Extract the (X, Y) coordinate from the center of the cell holding the provided text.  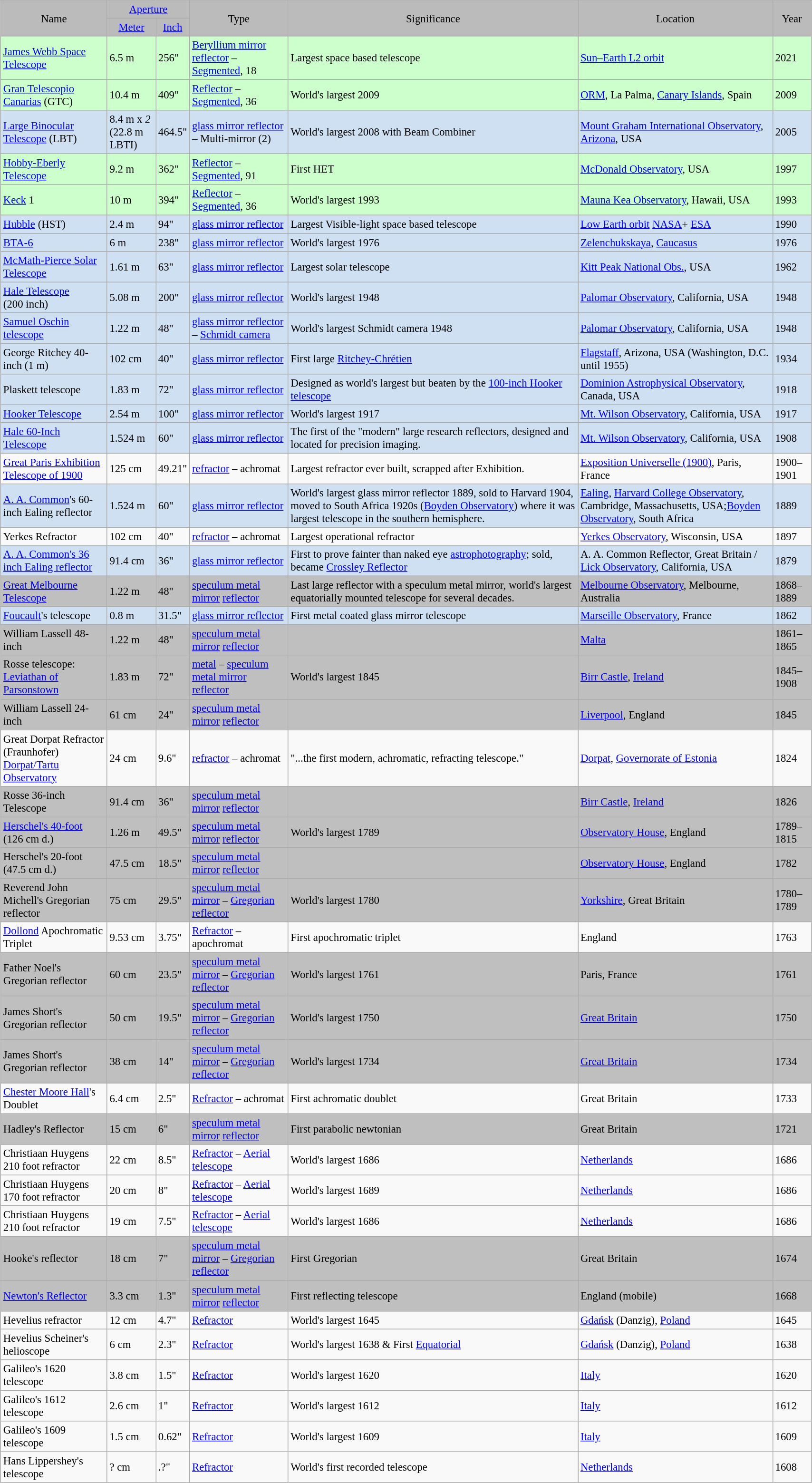
1997 (792, 169)
7" (173, 1259)
James Webb Space Telescope (54, 58)
1908 (792, 438)
Largest space based telescope (433, 58)
18.5" (173, 863)
Largest solar telescope (433, 266)
1674 (792, 1259)
Hubble (HST) (54, 224)
6.5 m (131, 58)
1763 (792, 938)
Significance (433, 18)
Refractor – apochromat (239, 938)
125 cm (131, 469)
glass mirror reflector – Multi-mirror (2) (239, 132)
1.5" (173, 1375)
World's largest 1620 (433, 1375)
Galileo's 1620 telescope (54, 1375)
Paris, France (676, 974)
1750 (792, 1018)
Flagstaff, Arizona, USA (Washington, D.C. until 1955) (676, 359)
Foucault's telescope (54, 616)
Refractor – achromat (239, 1098)
75 cm (131, 900)
Marseille Observatory, France (676, 616)
Christiaan Huygens 170 foot refractor (54, 1191)
50 cm (131, 1018)
1609 (792, 1437)
8.5" (173, 1160)
Newton's Reflector (54, 1296)
10.4 m (131, 95)
1.5 cm (131, 1437)
Liverpool, England (676, 714)
Malta (676, 640)
22 cm (131, 1160)
12 cm (131, 1320)
Location (676, 18)
Dollond Apochromatic Triplet (54, 938)
1.26 m (131, 832)
Year (792, 18)
First achromatic doublet (433, 1098)
First parabolic newtonian (433, 1130)
William Lassell 48-inch (54, 640)
94" (173, 224)
World's largest 1612 (433, 1405)
World's largest 1948 (433, 298)
409" (173, 95)
World's largest 1761 (433, 974)
World's largest 2008 with Beam Combiner (433, 132)
1962 (792, 266)
1668 (792, 1296)
Ealing, Harvard College Observatory, Cambridge, Massachusetts, USA;Boyden Observatory, South Africa (676, 506)
Rosse 36-inch Telescope (54, 802)
1845–1908 (792, 678)
256" (173, 58)
Galileo's 1609 telescope (54, 1437)
2.5" (173, 1098)
? cm (131, 1467)
1721 (792, 1130)
George Ritchey 40-inch (1 m) (54, 359)
metal – speculum metal mirror reflector (239, 678)
Inch (173, 28)
60 cm (131, 974)
1780–1789 (792, 900)
1789–1815 (792, 832)
World's largest 2009 (433, 95)
464.5" (173, 132)
362" (173, 169)
glass mirror reflector – Schmidt camera (239, 328)
1889 (792, 506)
Herschel's 20-foot (47.5 cm d.) (54, 863)
Hooker Telescope (54, 414)
8.4 m x 2 (22.8 m LBTI) (131, 132)
49.5" (173, 832)
394" (173, 200)
31.5" (173, 616)
200" (173, 298)
49.21" (173, 469)
1733 (792, 1098)
2005 (792, 132)
1761 (792, 974)
6.4 cm (131, 1098)
.?" (173, 1467)
6 cm (131, 1345)
Hadley's Reflector (54, 1130)
15 cm (131, 1130)
Dominion Astrophysical Observatory, Canada, USA (676, 390)
Name (54, 18)
238" (173, 242)
World's largest 1789 (433, 832)
Sun–Earth L2 orbit (676, 58)
1620 (792, 1375)
First HET (433, 169)
A. A. Common Reflector, Great Britain / Lick Observatory, California, USA (676, 561)
1.3" (173, 1296)
Great Paris Exhibition Telescope of 1900 (54, 469)
Hale 60-Inch Telescope (54, 438)
1868–1889 (792, 591)
1993 (792, 200)
A. A. Common's 36 inch Ealing reflector (54, 561)
William Lassell 24-inch (54, 714)
3.8 cm (131, 1375)
6 m (131, 242)
Gran Telescopio Canarias (GTC) (54, 95)
1.61 m (131, 266)
0.8 m (131, 616)
7.5" (173, 1221)
1900–1901 (792, 469)
Chester Moore Hall's Doublet (54, 1098)
World's largest Schmidt camera 1948 (433, 328)
1990 (792, 224)
Plaskett telescope (54, 390)
Yerkes Observatory, Wisconsin, USA (676, 537)
McMath-Pierce Solar Telescope (54, 266)
Hale Telescope (200 inch) (54, 298)
The first of the "modern" large research reflectors, designed and located for precision imaging. (433, 438)
1826 (792, 802)
1645 (792, 1320)
Rosse telescope: Leviathan of Parsonstown (54, 678)
First apochromatic triplet (433, 938)
47.5 cm (131, 863)
World's largest 1645 (433, 1320)
Melbourne Observatory, Melbourne, Australia (676, 591)
1862 (792, 616)
100" (173, 414)
Keck 1 (54, 200)
England (mobile) (676, 1296)
Meter (131, 28)
Hans Lippershey's telescope (54, 1467)
1734 (792, 1062)
Largest Visible-light space based telescope (433, 224)
Type (239, 18)
5.08 m (131, 298)
Reverend John Michell's Gregorian reflector (54, 900)
Last large reflector with a speculum metal mirror, world's largest equatorially mounted telescope for several decades. (433, 591)
1976 (792, 242)
Hevelius refractor (54, 1320)
8" (173, 1191)
9.2 m (131, 169)
Great Melbourne Telescope (54, 591)
1782 (792, 863)
1638 (792, 1345)
Exposition Universelle (1900), Paris, France (676, 469)
61 cm (131, 714)
6" (173, 1130)
1845 (792, 714)
2021 (792, 58)
9.53 cm (131, 938)
63" (173, 266)
1608 (792, 1467)
1824 (792, 758)
3.75" (173, 938)
Low Earth orbit NASA+ ESA (676, 224)
1" (173, 1405)
First to prove fainter than naked eye astrophotography; sold, became Crossley Reflector (433, 561)
Yorkshire, Great Britain (676, 900)
9.6" (173, 758)
Largest refractor ever built, scrapped after Exhibition. (433, 469)
Kitt Peak National Obs., USA (676, 266)
Designed as world's largest but beaten by the 100-inch Hooker telescope (433, 390)
First large Ritchey-Chrétien (433, 359)
Large Binocular Telescope (LBT) (54, 132)
World's first recorded telescope (433, 1467)
1879 (792, 561)
19.5" (173, 1018)
23.5" (173, 974)
Dorpat, Governorate of Estonia (676, 758)
19 cm (131, 1221)
ORM, La Palma, Canary Islands, Spain (676, 95)
Aperture (148, 10)
Hobby-Eberly Telescope (54, 169)
World's largest 1734 (433, 1062)
Samuel Oschin telescope (54, 328)
Galileo's 1612 telescope (54, 1405)
38 cm (131, 1062)
14" (173, 1062)
24 cm (131, 758)
0.62" (173, 1437)
Mount Graham International Observatory, Arizona, USA (676, 132)
2.3" (173, 1345)
Herschel's 40-foot (126 cm d.) (54, 832)
World's largest 1750 (433, 1018)
World's largest 1976 (433, 242)
10 m (131, 200)
Hooke's reflector (54, 1259)
First Gregorian (433, 1259)
BTA-6 (54, 242)
First metal coated glass mirror telescope (433, 616)
World's largest 1845 (433, 678)
Mauna Kea Observatory, Hawaii, USA (676, 200)
Beryllium mirror reflector – Segmented, 18 (239, 58)
"...the first modern, achromatic, refracting telescope." (433, 758)
Hevelius Scheiner's helioscope (54, 1345)
1917 (792, 414)
World's largest 1689 (433, 1191)
1612 (792, 1405)
World's largest 1993 (433, 200)
World's largest 1609 (433, 1437)
World's largest 1780 (433, 900)
1934 (792, 359)
Zelenchukskaya, Caucasus (676, 242)
First reflecting telescope (433, 1296)
England (676, 938)
Yerkes Refractor (54, 537)
2.54 m (131, 414)
4.7" (173, 1320)
Father Noel's Gregorian reflector (54, 974)
20 cm (131, 1191)
18 cm (131, 1259)
2.4 m (131, 224)
Reflector – Segmented, 91 (239, 169)
A. A. Common's 60-inch Ealing reflector (54, 506)
1897 (792, 537)
McDonald Observatory, USA (676, 169)
Great Dorpat Refractor (Fraunhofer) Dorpat/Tartu Observatory (54, 758)
24" (173, 714)
29.5" (173, 900)
2009 (792, 95)
World's largest 1638 & First Equatorial (433, 1345)
Largest operational refractor (433, 537)
3.3 cm (131, 1296)
1861–1865 (792, 640)
2.6 cm (131, 1405)
World's largest 1917 (433, 414)
1918 (792, 390)
